Extract the [x, y] coordinate from the center of the cell holding the provided text.  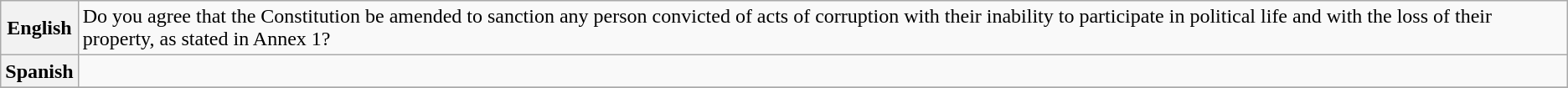
Spanish [39, 71]
English [39, 28]
